Provide the (X, Y) coordinate of the cell's center where the given text is located.  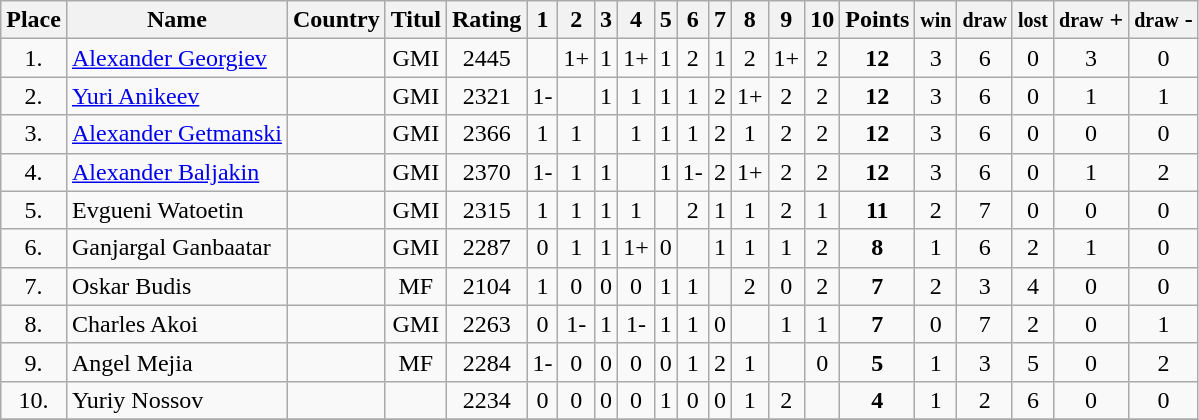
2263 (486, 324)
9 (786, 20)
win (936, 20)
2. (34, 96)
2370 (486, 172)
4. (34, 172)
3. (34, 134)
10. (34, 400)
Alexander Baljakin (176, 172)
8. (34, 324)
Alexander Georgiev (176, 58)
11 (878, 210)
9. (34, 362)
2321 (486, 96)
Name (176, 20)
2445 (486, 58)
2104 (486, 286)
2366 (486, 134)
6. (34, 248)
Yuri Anikeev (176, 96)
2315 (486, 210)
draw - (1164, 20)
Oskar Budis (176, 286)
2287 (486, 248)
lost (1032, 20)
10 (822, 20)
2234 (486, 400)
Points (878, 20)
Alexander Getmanski (176, 134)
Country (336, 20)
Yuriy Nossov (176, 400)
7. (34, 286)
Ganjargal Ganbaatar (176, 248)
Rating (486, 20)
1. (34, 58)
5. (34, 210)
Evgueni Watoetin (176, 210)
Charles Akoi (176, 324)
Angel Mejia (176, 362)
draw + (1092, 20)
Place (34, 20)
Titul (416, 20)
2284 (486, 362)
draw (985, 20)
